Capture the cell that displays the provided text and extract its [x, y] central coordinate. 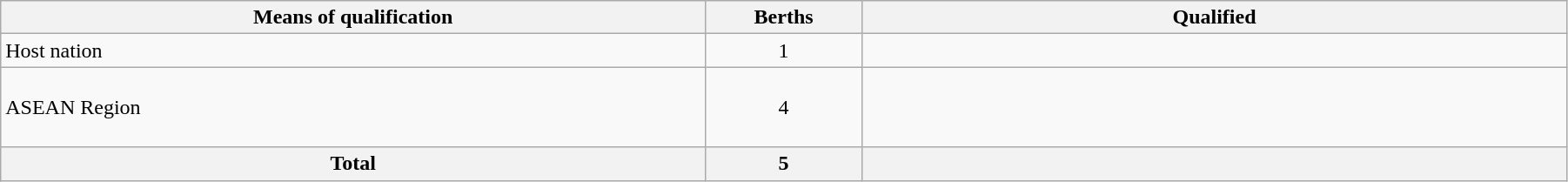
Means of qualification [353, 17]
Host nation [353, 51]
Qualified [1215, 17]
4 [784, 107]
Total [353, 164]
ASEAN Region [353, 107]
Berths [784, 17]
5 [784, 164]
1 [784, 51]
